For the text-containing cell, return its midpoint in [x, y] coordinate format. 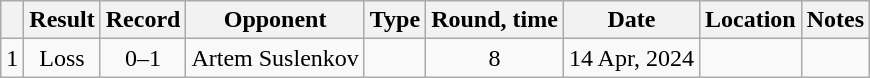
Result [62, 20]
0–1 [143, 58]
Round, time [495, 20]
Loss [62, 58]
Artem Suslenkov [275, 58]
Type [394, 20]
Location [750, 20]
14 Apr, 2024 [631, 58]
Notes [835, 20]
Record [143, 20]
Opponent [275, 20]
8 [495, 58]
Date [631, 20]
1 [12, 58]
